Output the (X, Y) coordinate of the center of the cell containing the given text.  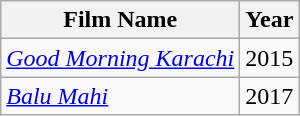
Film Name (120, 20)
Year (270, 20)
Good Morning Karachi (120, 58)
Balu Mahi (120, 96)
2015 (270, 58)
2017 (270, 96)
